Scan for the cell matching the given text and deliver its [X, Y] coordinate at center. 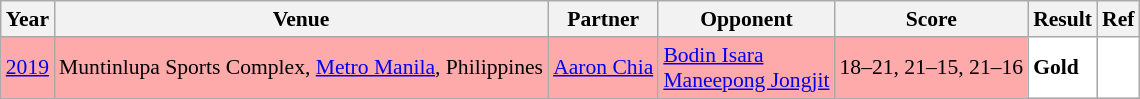
Result [1062, 19]
Gold [1062, 68]
Bodin Isara Maneepong Jongjit [746, 68]
Muntinlupa Sports Complex, Metro Manila, Philippines [301, 68]
Ref [1118, 19]
2019 [28, 68]
Year [28, 19]
Partner [603, 19]
Score [932, 19]
18–21, 21–15, 21–16 [932, 68]
Venue [301, 19]
Aaron Chia [603, 68]
Opponent [746, 19]
